Extract the [X, Y] coordinate from the center of the cell holding the provided text.  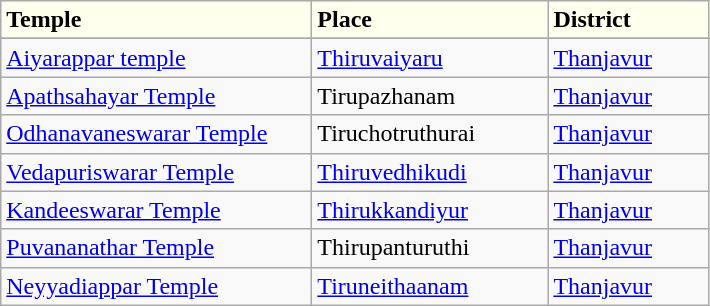
Puvananathar Temple [156, 248]
Kandeeswarar Temple [156, 210]
Apathsahayar Temple [156, 96]
Place [430, 20]
Thiruvedhikudi [430, 172]
Tirupazhanam [430, 96]
Aiyarappar temple [156, 58]
Neyyadiappar Temple [156, 286]
Tiruchotruthurai [430, 134]
Vedapuriswarar Temple [156, 172]
Thiruvaiyaru [430, 58]
Odhanavaneswarar Temple [156, 134]
Thirupanturuthi [430, 248]
Thirukkandiyur [430, 210]
Tiruneithaanam [430, 286]
Temple [156, 20]
District [628, 20]
